For the text-containing cell, return its midpoint in [X, Y] coordinate format. 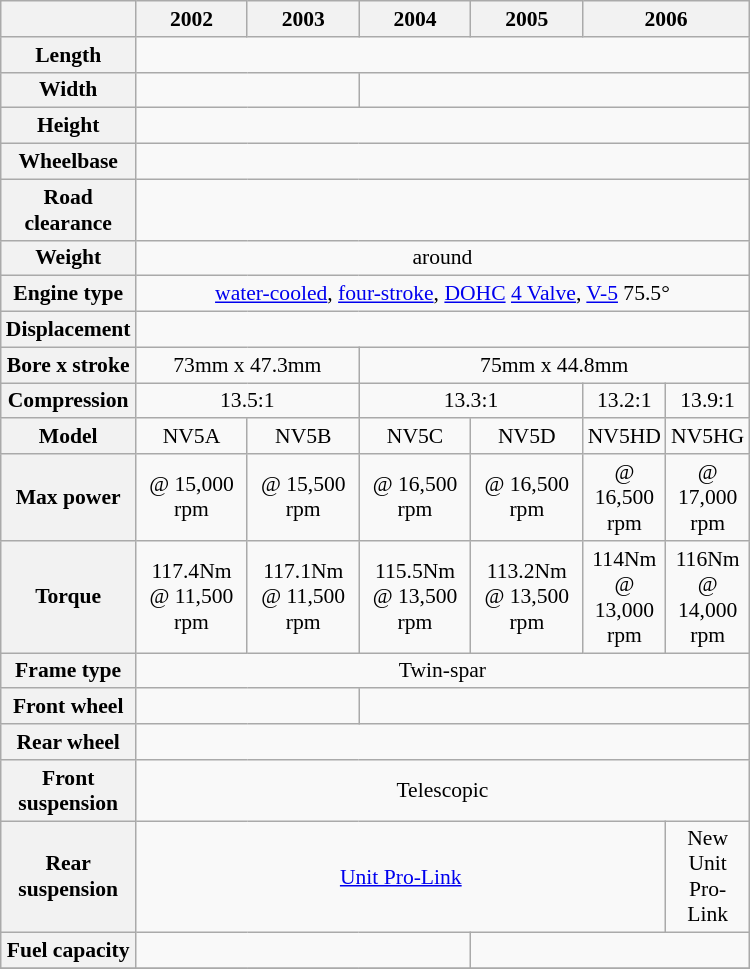
Telescopic [443, 790]
around [443, 258]
Rear wheel [68, 742]
@ 15,000 rpm [192, 498]
2004 [415, 19]
117.1Nm @ 11,500 rpm [303, 597]
@ 17,000 rpm [708, 498]
13.2:1 [624, 401]
114Nm @ 13,000 rpm [624, 597]
Bore x stroke [68, 365]
Height [68, 126]
Model [68, 437]
13.5:1 [248, 401]
NV5D [527, 437]
NV5HD [624, 437]
2005 [527, 19]
Unit Pro-Link [401, 877]
Max power [68, 498]
water-cooled, four-stroke, DOHC 4 Valve, V-5 75.5° [443, 294]
Weight [68, 258]
Wheelbase [68, 162]
Road clearance [68, 210]
Displacement [68, 330]
NV5B [303, 437]
Front wheel [68, 707]
Frame type [68, 671]
2002 [192, 19]
113.2Nm @ 13,500 rpm [527, 597]
Compression [68, 401]
NV5C [415, 437]
NV5A [192, 437]
13.9:1 [708, 401]
@ 15,500 rpm [303, 498]
Front suspension [68, 790]
13.3:1 [471, 401]
2006 [666, 19]
117.4Nm @ 11,500 rpm [192, 597]
Twin-spar [443, 671]
75mm x 44.8mm [554, 365]
Engine type [68, 294]
Rear suspension [68, 877]
116Nm @ 14,000 rpm [708, 597]
NV5HG [708, 437]
115.5Nm @ 13,500 rpm [415, 597]
73mm x 47.3mm [248, 365]
Width [68, 90]
Torque [68, 597]
Length [68, 55]
2003 [303, 19]
Fuel capacity [68, 951]
New Unit Pro-Link [708, 877]
